Pinpoint the cell where the given text exists, returning its (X, Y) midpoint coordinate. 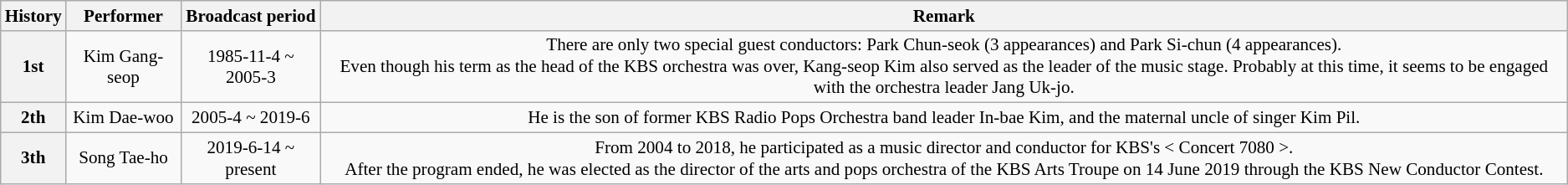
History (33, 15)
Kim Gang-seop (124, 66)
Performer (124, 15)
Song Tae-ho (124, 157)
Broadcast period (251, 15)
2th (33, 117)
2019-6-14 ~ present (251, 157)
Remark (943, 15)
3th (33, 157)
He is the son of former KBS Radio Pops Orchestra band leader In-bae Kim, and the maternal uncle of singer Kim Pil. (943, 117)
1st (33, 66)
Kim Dae-woo (124, 117)
1985-11-4 ~ 2005-3 (251, 66)
2005-4 ~ 2019-6 (251, 117)
